Return the [x, y] coordinate for the center point of the cell that contains the specified text.  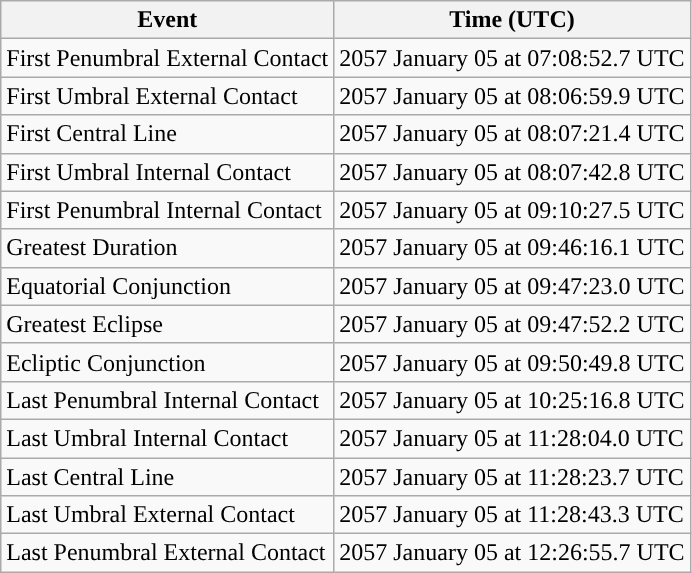
2057 January 05 at 08:07:21.4 UTC [512, 134]
Last Penumbral External Contact [168, 553]
Time (UTC) [512, 20]
2057 January 05 at 08:06:59.9 UTC [512, 96]
2057 January 05 at 09:10:27.5 UTC [512, 210]
Greatest Duration [168, 248]
2057 January 05 at 09:47:52.2 UTC [512, 324]
Event [168, 20]
2057 January 05 at 08:07:42.8 UTC [512, 172]
First Penumbral External Contact [168, 58]
First Central Line [168, 134]
2057 January 05 at 07:08:52.7 UTC [512, 58]
Last Central Line [168, 477]
First Penumbral Internal Contact [168, 210]
2057 January 05 at 09:50:49.8 UTC [512, 362]
2057 January 05 at 10:25:16.8 UTC [512, 400]
2057 January 05 at 09:46:16.1 UTC [512, 248]
2057 January 05 at 11:28:23.7 UTC [512, 477]
First Umbral External Contact [168, 96]
Last Penumbral Internal Contact [168, 400]
Greatest Eclipse [168, 324]
First Umbral Internal Contact [168, 172]
Equatorial Conjunction [168, 286]
Last Umbral External Contact [168, 515]
2057 January 05 at 11:28:43.3 UTC [512, 515]
Last Umbral Internal Contact [168, 438]
2057 January 05 at 11:28:04.0 UTC [512, 438]
2057 January 05 at 12:26:55.7 UTC [512, 553]
Ecliptic Conjunction [168, 362]
2057 January 05 at 09:47:23.0 UTC [512, 286]
